Return [X, Y] of the center of cell containing provided text 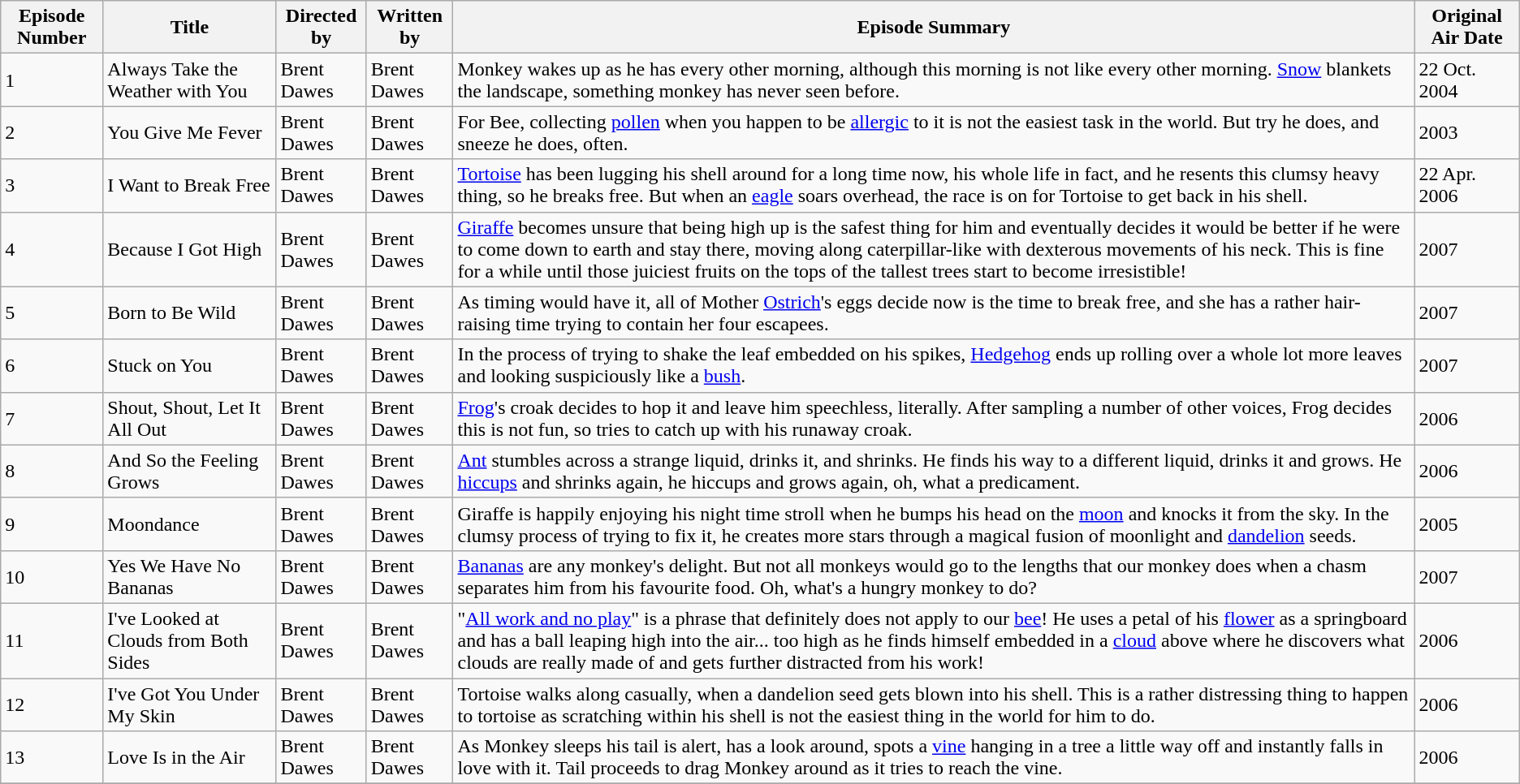
Shout, Shout, Let It All Out [190, 419]
Original Air Date [1466, 28]
5 [52, 313]
Directed by [322, 28]
3 [52, 185]
1 [52, 80]
Stuck on You [190, 365]
Love Is in the Air [190, 758]
22 Oct. 2004 [1466, 80]
2003 [1466, 133]
And So the Feeling Grows [190, 471]
Title [190, 28]
22 Apr. 2006 [1466, 185]
Yes We Have No Bananas [190, 576]
6 [52, 365]
I Want to Break Free [190, 185]
Episode Number [52, 28]
12 [52, 704]
7 [52, 419]
2005 [1466, 524]
Because I Got High [190, 249]
Moondance [190, 524]
13 [52, 758]
11 [52, 640]
Written by [409, 28]
I've Looked at Clouds from Both Sides [190, 640]
Born to Be Wild [190, 313]
2 [52, 133]
Always Take the Weather with You [190, 80]
For Bee, collecting pollen when you happen to be allergic to it is not the easiest task in the world. But try he does, and sneeze he does, often. [934, 133]
I've Got You Under My Skin [190, 704]
You Give Me Fever [190, 133]
4 [52, 249]
Episode Summary [934, 28]
10 [52, 576]
9 [52, 524]
8 [52, 471]
